Determine the (X, Y) coordinate at the center of the cell enclosing the given text.  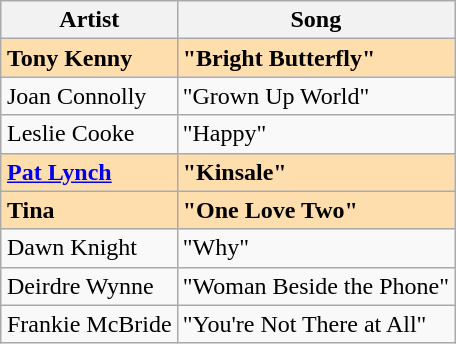
Deirdre Wynne (89, 286)
"Why" (316, 248)
Tina (89, 210)
"Grown Up World" (316, 96)
"Happy" (316, 134)
Dawn Knight (89, 248)
Tony Kenny (89, 58)
"One Love Two" (316, 210)
Artist (89, 20)
"Woman Beside the Phone" (316, 286)
Song (316, 20)
"Bright Butterfly" (316, 58)
Leslie Cooke (89, 134)
"You're Not There at All" (316, 324)
Frankie McBride (89, 324)
"Kinsale" (316, 172)
Joan Connolly (89, 96)
Pat Lynch (89, 172)
